Capture the cell that displays the provided text and extract its (X, Y) central coordinate. 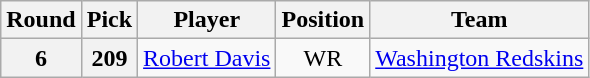
Washington Redskins (480, 58)
Pick (109, 20)
Team (480, 20)
209 (109, 58)
WR (323, 58)
Player (207, 20)
Round (41, 20)
Robert Davis (207, 58)
Position (323, 20)
6 (41, 58)
